Scan for the cell matching the given text and deliver its [X, Y] coordinate at center. 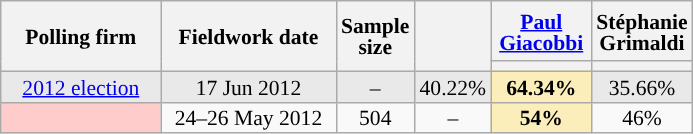
46% [642, 118]
Polling firm [81, 36]
54% [541, 118]
Paul Giacobbi [541, 31]
17 Jun 2012 [248, 86]
2012 election [81, 86]
Samplesize [375, 36]
504 [375, 118]
Fieldwork date [248, 36]
35.66% [642, 86]
24–26 May 2012 [248, 118]
64.34% [541, 86]
Stéphanie Grimaldi [642, 31]
40.22% [452, 86]
